Identify which cell holds the provided text, then report its [X, Y] central coordinate. 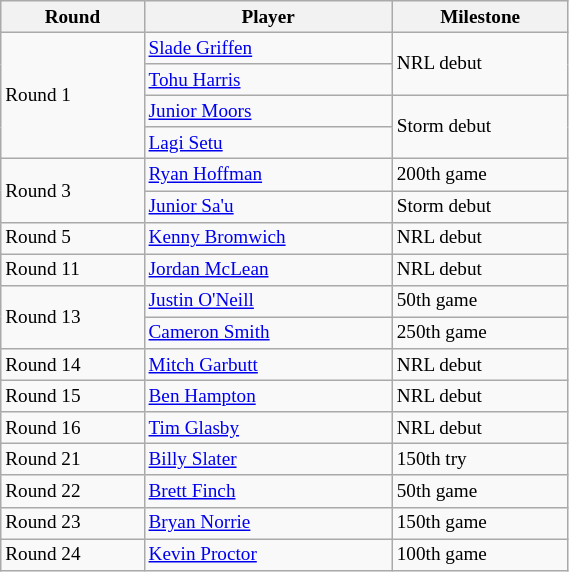
Slade Griffen [268, 48]
Tim Glasby [268, 428]
Round [72, 17]
Ryan Hoffman [268, 175]
150th game [480, 523]
Milestone [480, 17]
Round 14 [72, 365]
Round 3 [72, 190]
Round 22 [72, 491]
Cameron Smith [268, 333]
Lagi Setu [268, 143]
250th game [480, 333]
Junior Moors [268, 111]
100th game [480, 554]
Round 23 [72, 523]
Jordan McLean [268, 270]
Round 24 [72, 554]
Round 16 [72, 428]
Round 11 [72, 270]
Ben Hampton [268, 396]
Justin O'Neill [268, 301]
Junior Sa'u [268, 206]
150th try [480, 460]
Round 13 [72, 316]
Round 5 [72, 238]
Bryan Norrie [268, 523]
Kevin Proctor [268, 554]
Kenny Bromwich [268, 238]
Round 15 [72, 396]
Mitch Garbutt [268, 365]
Tohu Harris [268, 80]
Brett Finch [268, 491]
Round 21 [72, 460]
Round 1 [72, 96]
Player [268, 17]
Billy Slater [268, 460]
200th game [480, 175]
